Detect which cell encompasses the target text, then output its (x, y) center coordinate. 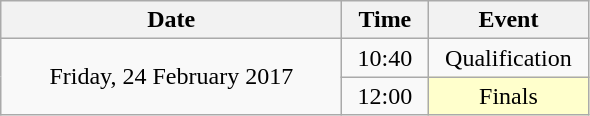
Friday, 24 February 2017 (172, 77)
12:00 (385, 96)
Finals (508, 96)
Event (508, 20)
Qualification (508, 58)
10:40 (385, 58)
Time (385, 20)
Date (172, 20)
